Output the (X, Y) coordinate of the center of the cell containing the given text.  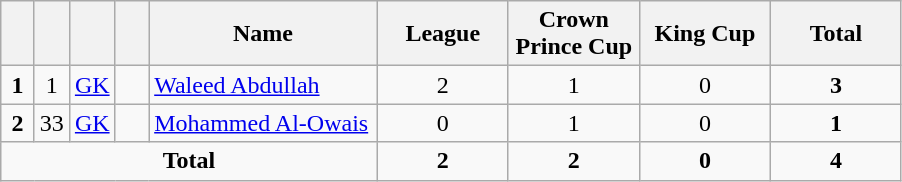
Mohammed Al-Owais (264, 123)
Waleed Abdullah (264, 85)
League (442, 34)
3 (836, 85)
33 (52, 123)
Crown Prince Cup (574, 34)
4 (836, 161)
King Cup (704, 34)
Name (264, 34)
